Provide the (X, Y) coordinate of the cell's center where the given text is located.  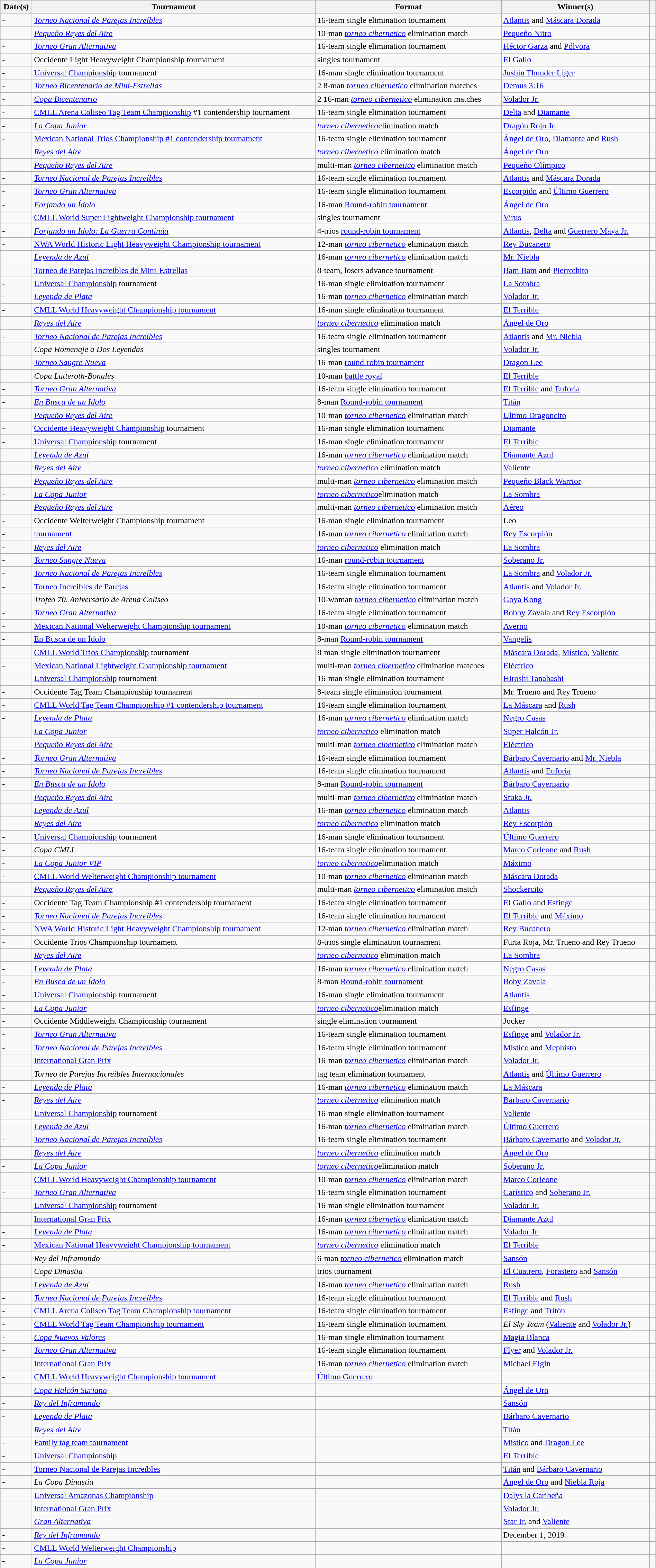
Dragon Lee (575, 362)
Esfinge and Volador Jr. (575, 1034)
Trofeo 70. Aniversario de Arena Coliseo (174, 600)
CMLL World Super Lightweight Championship tournament (174, 218)
La Copa Junior VIP (174, 863)
Rush (575, 1285)
Pequeño Black Warrior (575, 481)
Vangelis (575, 639)
Pequeño Olímpico (575, 165)
Demus 3:16 (575, 86)
2 16-man torneo cibernetico elimination matches (408, 99)
8-trios single elimination tournament (408, 942)
Dalys la Caribeña (575, 1495)
Copa Lutteroth-Bonales (174, 375)
Máximo (575, 863)
Mexican National Welterweight Championship tournament (174, 626)
Atlantis and Mr. Niebla (575, 336)
Atlantis, Delta and Guerrero Maya Jr. (575, 231)
Místico and Mephisto (575, 1048)
10-woman torneo cibernetico elimination match (408, 600)
Torneo Increibles de Parejas (174, 587)
CMLL World Welterweight Championship tournament (174, 876)
Mr. Niebla (575, 257)
Occidente Trios Championship tournament (174, 942)
Michael Elgin (575, 1363)
Occidente Welterweight Championship tournament (174, 520)
Family tag team tournament (174, 1443)
Boby Zavala (575, 981)
Averno (575, 626)
Titán and Bárbaro Cavernario (575, 1469)
Winner(s) (575, 7)
10-man battle royal (408, 375)
El Terrible and Máximo (575, 916)
Super Halcón Jr. (575, 731)
Copa CMLL (174, 850)
8-man single elimination tournament (408, 652)
Marco Corleone and Rush (575, 850)
Bobby Zavala and Rey Escorpión (575, 613)
CMLL World Tag Team Championship #1 contendership tournament (174, 705)
Ángel de Oro and Niebla Roja (575, 1482)
Máscara Dorada, Místico, Valiente (575, 652)
Flyer and Volador Jr. (575, 1350)
Héctor Garza and Pólvora (575, 46)
CMLL Arena Coliseo Tag Team Championship tournament (174, 1311)
tournament (174, 534)
Mexican National Heavyweight Championship tournament (174, 1245)
Torneo Bicentenario de Mini-Estrellas (174, 86)
Stuka Jr. (575, 797)
Bárbaro Cavernario and Mr. Niebla (575, 758)
CMLL Arena Coliseo Tag Team Championship #1 contendership tournament (174, 112)
Copa Homenaje a Dos Leyendas (174, 349)
Bam Bam and Pierrothito (575, 270)
El Terrible and Euforia (575, 389)
Atlantis and Euforia (575, 771)
Máscara Dorada (575, 876)
Torneo de Parejas Increibles de Mini-Estrellas (174, 270)
Bárbaro Cavernario and Volador Jr. (575, 1140)
Diamante (575, 428)
Format (408, 7)
Ultimo Dragoncito (575, 415)
La Sombra and Volador Jr. (575, 573)
Occidente Middleweight Championship tournament (174, 1021)
Star Jr. and Valiente (575, 1522)
Místico and Dragon Lee (575, 1443)
Copa Bicentenario (174, 99)
Copa Halcón Suriano (174, 1390)
Forjando un Ídolo (174, 205)
El Gallo (575, 60)
multi-man torneo cibernetico elimination matches (408, 665)
Esfinge and Tritón (575, 1311)
Copa Dinastia (174, 1271)
Mr. Trueno and Rey Trueno (575, 692)
single elimination tournament (408, 1021)
6-man torneo cibernetico elimination match (408, 1258)
Marco Corleone (575, 1179)
Universal Championship (174, 1456)
Atlantis and Último Guerrero (575, 1074)
Occidente Tag Team Championship tournament (174, 692)
4-trios round-robin tournament (408, 231)
El Gallo and Esfinge (575, 903)
8-team single elimination tournament (408, 692)
Universal Amazonas Championship (174, 1495)
CMLL World Trios Championship tournament (174, 652)
Aéreo (575, 507)
Leo (575, 520)
Mexican National Trios Championship #1 contendership tournament (174, 138)
Torneo de Parejas Increibles Internacionales (174, 1074)
Magia Blanca (575, 1337)
La Copa Dinastia (174, 1482)
Dragón Rojo Jr. (575, 125)
Furia Roja, Mr. Trueno and Rey Trueno (575, 942)
Copa Nuevos Valores (174, 1337)
Atlantis and Volador Jr. (575, 587)
El Sky Team (Valiente and Volador Jr.) (575, 1324)
Ángel de Oro, Diamante and Rush (575, 138)
Shockercito (575, 889)
La Máscara (575, 1087)
La Máscara and Rush (575, 705)
Mexican National Lightweight Championship tournament (174, 665)
Esfinge (575, 1008)
2 8-man torneo cibernetico elimination matches (408, 86)
Occidente Heavyweight Championship tournament (174, 428)
Tournament (174, 7)
Delta and Diamante (575, 112)
Virus (575, 218)
CMLL World Tag Team Championship tournament (174, 1324)
Occidente Tag Team Championship #1 contendership tournament (174, 903)
Jushin Thunder Liger (575, 73)
Goya Kong (575, 600)
December 1, 2019 (575, 1535)
Jocker (575, 1021)
CMLL World Welterweight Championship (174, 1548)
8-team, losers advance tournament (408, 270)
El Terrible and Rush (575, 1298)
Gran Alternativa (174, 1522)
Occidente Light Heavyweight Championship tournament (174, 60)
Escorpión and Último Guerrero (575, 191)
El Cuatrero, Forastero and Sansón (575, 1271)
Pequeño Nitro (575, 33)
trios tournament (408, 1271)
Carístico and Soberano Jr. (575, 1192)
16-man Round-robin tournament (408, 205)
tag team elimination tournament (408, 1074)
Forjando un Ídolo: La Guerra Continúa (174, 231)
Hiroshi Tanahashi (575, 679)
Date(s) (16, 7)
